Output the [X, Y] coordinate of the center of the cell containing the given text.  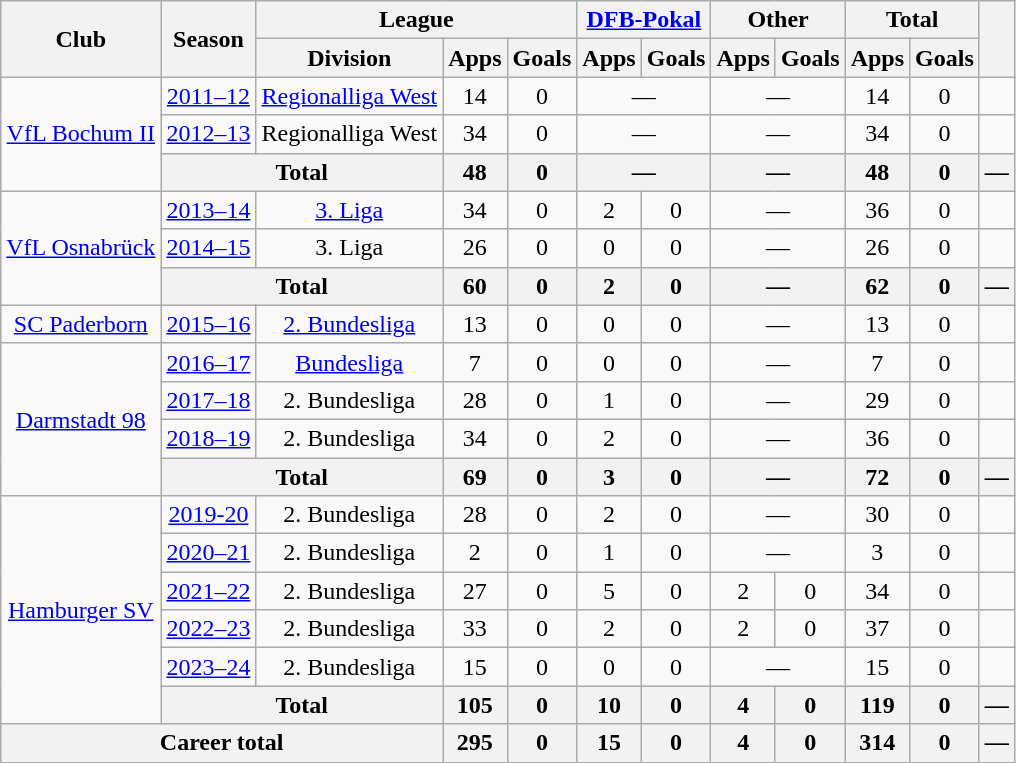
Other [778, 20]
2014–15 [208, 248]
DFB-Pokal [644, 20]
29 [877, 400]
Season [208, 39]
72 [877, 477]
60 [475, 286]
SC Paderborn [81, 324]
10 [609, 705]
Division [350, 58]
2018–19 [208, 438]
2021–22 [208, 591]
37 [877, 629]
2022–23 [208, 629]
105 [475, 705]
314 [877, 743]
2012–13 [208, 134]
30 [877, 515]
2020–21 [208, 553]
Hamburger SV [81, 610]
Club [81, 39]
2011–12 [208, 96]
VfL Osnabrück [81, 248]
27 [475, 591]
VfL Bochum II [81, 134]
Darmstadt 98 [81, 419]
295 [475, 743]
5 [609, 591]
League [416, 20]
Career total [222, 743]
2016–17 [208, 362]
2015–16 [208, 324]
62 [877, 286]
2023–24 [208, 667]
119 [877, 705]
2017–18 [208, 400]
33 [475, 629]
69 [475, 477]
Bundesliga [350, 362]
2019-20 [208, 515]
2013–14 [208, 210]
